Output the [X, Y] coordinate of the center of the cell containing the given text.  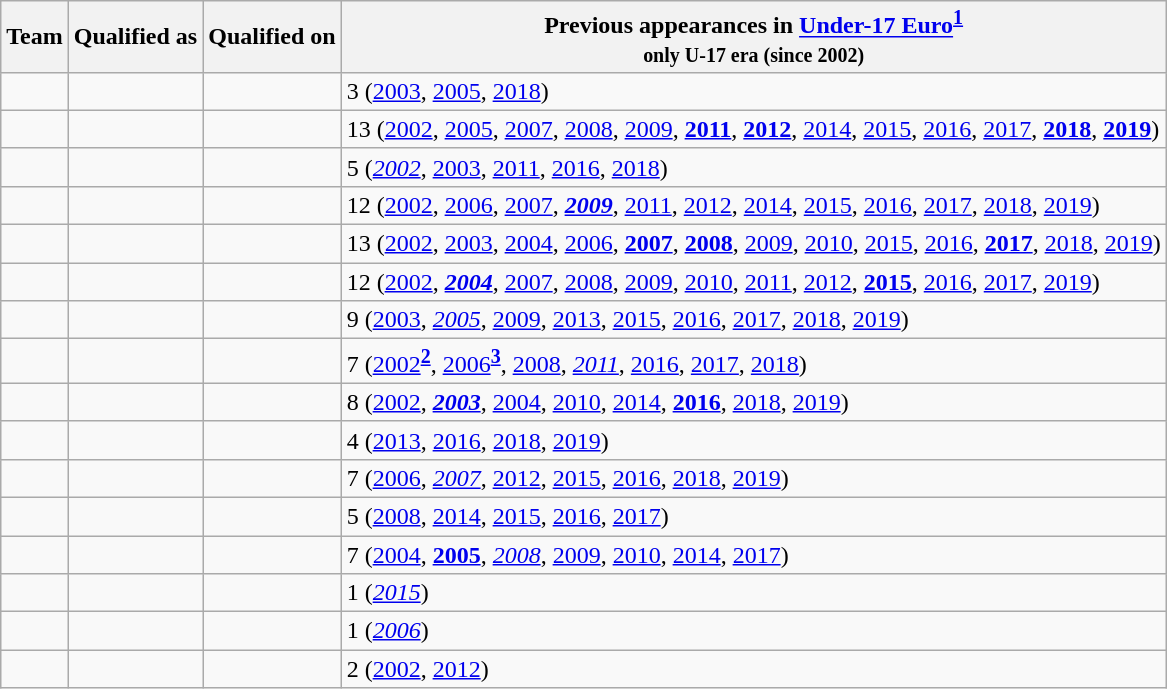
4 (2013, 2016, 2018, 2019) [754, 440]
1 (2015) [754, 593]
Team [35, 37]
13 (2002, 2003, 2004, 2006, 2007, 2008, 2009, 2010, 2015, 2016, 2017, 2018, 2019) [754, 244]
5 (2008, 2014, 2015, 2016, 2017) [754, 516]
Qualified on [272, 37]
7 (2006, 2007, 2012, 2015, 2016, 2018, 2019) [754, 478]
5 (2002, 2003, 2011, 2016, 2018) [754, 167]
7 (20022, 20063, 2008, 2011, 2016, 2017, 2018) [754, 362]
7 (2004, 2005, 2008, 2009, 2010, 2014, 2017) [754, 555]
8 (2002, 2003, 2004, 2010, 2014, 2016, 2018, 2019) [754, 402]
3 (2003, 2005, 2018) [754, 91]
12 (2002, 2006, 2007, 2009, 2011, 2012, 2014, 2015, 2016, 2017, 2018, 2019) [754, 205]
2 (2002, 2012) [754, 669]
Previous appearances in Under-17 Euro1only U-17 era (since 2002) [754, 37]
1 (2006) [754, 631]
Qualified as [135, 37]
12 (2002, 2004, 2007, 2008, 2009, 2010, 2011, 2012, 2015, 2016, 2017, 2019) [754, 282]
9 (2003, 2005, 2009, 2013, 2015, 2016, 2017, 2018, 2019) [754, 320]
13 (2002, 2005, 2007, 2008, 2009, 2011, 2012, 2014, 2015, 2016, 2017, 2018, 2019) [754, 129]
